Output the (X, Y) coordinate of the center of the cell containing the given text.  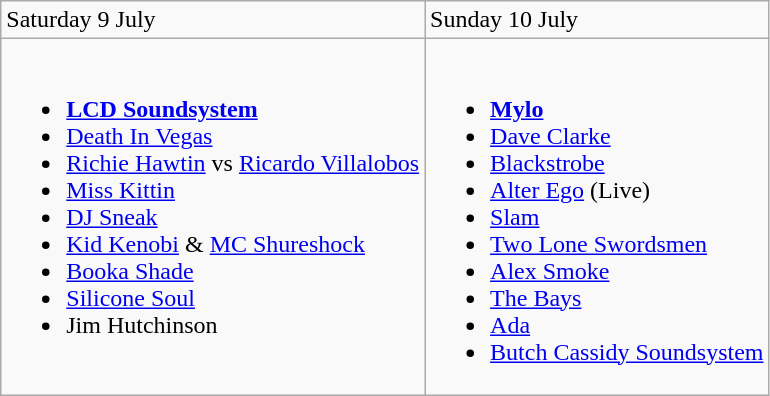
MyloDave ClarkeBlackstrobeAlter Ego (Live)SlamTwo Lone SwordsmenAlex SmokeThe BaysAdaButch Cassidy Soundsystem (597, 217)
LCD SoundsystemDeath In VegasRichie Hawtin vs Ricardo VillalobosMiss KittinDJ SneakKid Kenobi & MC ShureshockBooka ShadeSilicone SoulJim Hutchinson (213, 217)
Sunday 10 July (597, 20)
Saturday 9 July (213, 20)
